For the text-containing cell, return its midpoint in [x, y] coordinate format. 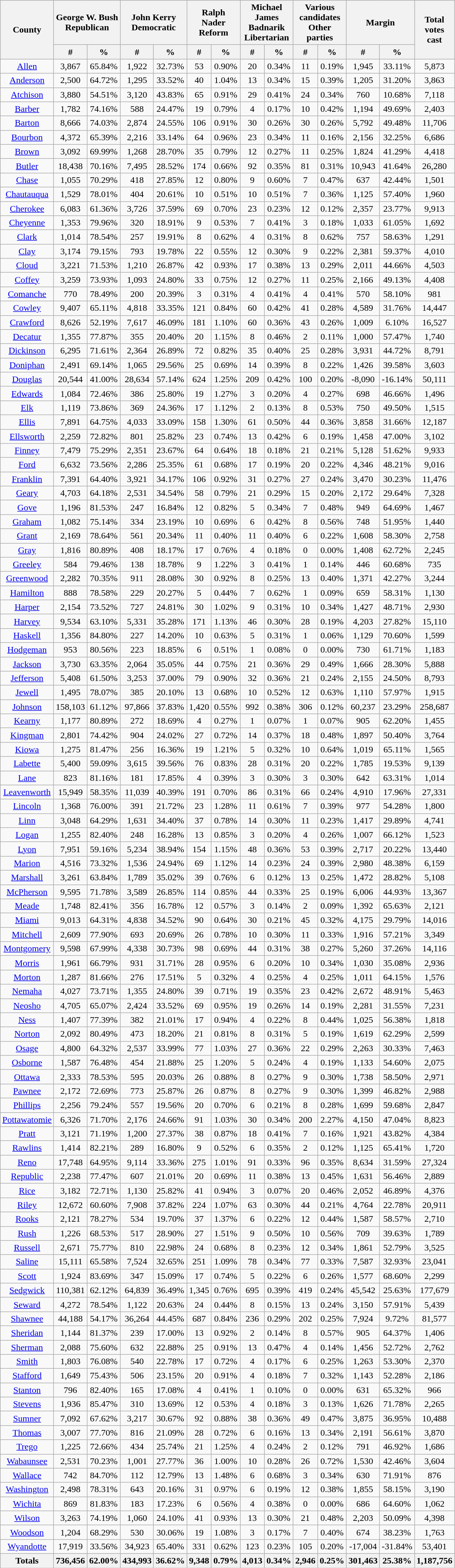
6,006 [363, 892]
17.00% [170, 1333]
13,440 [434, 849]
17.96% [397, 792]
3,726 [137, 208]
98 [199, 949]
9,595 [70, 892]
23.77% [397, 208]
43 [305, 322]
1,456 [363, 1347]
65.39% [104, 137]
1,255 [70, 835]
191 [199, 792]
1,119 [70, 408]
1,936 [70, 1404]
3,121 [70, 1134]
64.15% [397, 977]
45 [305, 920]
1,426 [363, 365]
36.62% [170, 1561]
17.08% [170, 1390]
Marshall [27, 877]
248 [137, 835]
1.04% [226, 80]
71.19% [104, 1134]
1.10% [226, 322]
750 [363, 408]
9,913 [434, 208]
84.80% [104, 635]
6.10% [397, 322]
78.64% [104, 536]
3,253 [137, 678]
42.46% [397, 1461]
42 [199, 266]
Pratt [27, 1134]
16.28% [170, 835]
Woodson [27, 1532]
1,205 [363, 80]
72 [199, 351]
29.79% [397, 920]
63.84% [104, 877]
41.64% [397, 166]
123 [252, 1546]
2,988 [434, 1091]
3,875 [363, 1418]
1,196 [70, 507]
801 [137, 436]
48.71% [397, 607]
7,924 [363, 1319]
247 [137, 507]
64.32% [104, 1048]
44,188 [70, 1319]
Totals [27, 1561]
1,060 [137, 1518]
33.99% [170, 1048]
742 [70, 1475]
4,838 [137, 920]
105 [305, 1546]
71.53% [104, 266]
45,542 [363, 1290]
5,888 [434, 664]
3,261 [70, 877]
Osborne [27, 1062]
3,102 [434, 436]
3,921 [137, 479]
5,463 [434, 991]
64.37% [397, 1333]
5,408 [70, 678]
72.71% [104, 1191]
71.91% [397, 1475]
1,210 [137, 266]
38.23% [397, 1532]
770 [70, 294]
404 [137, 194]
17,748 [70, 1162]
Doniphan [27, 365]
7,328 [434, 493]
Saline [27, 1262]
1,666 [363, 664]
37.59% [170, 208]
19.78% [170, 251]
78.49% [104, 294]
19.70% [170, 1219]
-31.84% [397, 1546]
1.02% [226, 607]
2,758 [434, 536]
28.82% [397, 877]
Wilson [27, 1518]
1.00% [226, 1461]
Butler [27, 166]
86 [252, 792]
5,331 [137, 621]
1,619 [363, 1034]
26.89% [170, 351]
7,479 [70, 451]
114 [199, 892]
County [27, 30]
454 [137, 1062]
2,166 [363, 280]
49 [305, 1418]
58.31% [397, 593]
29.89% [397, 820]
Geary [27, 493]
4,705 [70, 1006]
28.70% [170, 151]
31.76% [397, 308]
1,686 [434, 1447]
Shawnee [27, 1319]
1,921 [363, 1134]
8,823 [434, 1119]
Wabaunsee [27, 1461]
1,818 [434, 1020]
1,740 [434, 337]
1,011 [363, 977]
Graham [27, 522]
-16.14% [397, 379]
4,010 [434, 251]
8,793 [434, 678]
57.47% [397, 337]
34.17% [170, 479]
53,401 [434, 1546]
8,791 [434, 351]
20.03% [170, 1077]
47.04% [397, 1119]
50,111 [434, 379]
2,930 [434, 607]
12,672 [70, 1205]
73.93% [104, 280]
62.72% [397, 550]
58 [199, 493]
5,234 [137, 849]
50.40% [397, 735]
57.21% [397, 935]
686 [363, 1504]
62.00% [104, 1561]
44.66% [397, 266]
4,033 [137, 422]
27.85% [170, 180]
289 [137, 1148]
Seward [27, 1304]
1,001 [137, 1461]
46.92% [397, 1447]
757 [363, 237]
75.60% [104, 1347]
28.30% [397, 664]
60.60% [104, 1205]
61.05% [397, 223]
177,679 [434, 1290]
2,169 [70, 536]
77.47% [104, 1176]
41.00% [104, 379]
9,348 [199, 1561]
2,537 [137, 1048]
3,615 [137, 764]
18,438 [70, 166]
47.00% [397, 436]
40.39% [170, 792]
3,349 [434, 935]
14,016 [434, 920]
63 [252, 1205]
58.50% [397, 1077]
3,048 [70, 820]
1,093 [137, 280]
2,191 [363, 1433]
46.66% [397, 393]
49.50% [397, 408]
2,259 [70, 436]
310 [137, 1404]
158,103 [70, 707]
11,706 [434, 123]
Douglas [27, 379]
632 [137, 1347]
1,407 [70, 1020]
65.40% [170, 1546]
56.38% [397, 1020]
3,217 [137, 1418]
1,368 [70, 806]
202 [305, 1319]
Jefferson [27, 678]
Trego [27, 1447]
239 [137, 1333]
24.10% [170, 1518]
79.24% [104, 1105]
61.71% [397, 650]
52.28% [397, 1376]
54.28% [397, 806]
1.01% [226, 1162]
1,782 [70, 109]
1,291 [434, 237]
75.14% [104, 522]
2,088 [70, 1347]
20.10% [170, 693]
7,463 [434, 1048]
4,741 [434, 820]
Republic [27, 1176]
32.93% [397, 1262]
2,265 [434, 1404]
Chautauqua [27, 194]
14.20% [170, 635]
1,496 [434, 393]
1,458 [363, 436]
29.64% [397, 493]
56.61% [397, 1433]
1,268 [137, 151]
Lane [27, 778]
67.62% [104, 1418]
1,626 [363, 1404]
Kingman [27, 735]
6,686 [434, 137]
36 [199, 1461]
6,159 [434, 863]
236 [252, 1319]
30.06% [170, 1532]
588 [137, 109]
34.52% [170, 920]
23.29% [397, 707]
138 [137, 564]
43.82% [397, 1134]
19.91% [170, 237]
687 [199, 1319]
823 [70, 778]
30.33% [397, 1048]
4,272 [70, 1304]
773 [137, 1091]
17.51% [170, 977]
24.94% [170, 863]
15,110 [434, 621]
224 [199, 1205]
3,244 [434, 579]
53.30% [397, 1362]
4,703 [70, 493]
25.80% [170, 393]
63.35% [104, 664]
39.63% [397, 1233]
0.83% [226, 764]
1,816 [70, 550]
34.54% [170, 493]
100 [305, 379]
275 [199, 1162]
20.22% [397, 849]
355 [137, 337]
Miami [27, 920]
356 [137, 906]
Sedgwick [27, 1290]
584 [70, 564]
1,427 [363, 607]
Meade [27, 906]
37.82% [170, 1205]
0.96% [226, 137]
3,730 [70, 664]
1,406 [434, 1333]
57.40% [397, 194]
63.31% [397, 778]
64.69% [397, 507]
69.99% [104, 151]
74.16% [104, 109]
3,858 [363, 422]
1.07% [226, 1205]
11,476 [434, 479]
75.77% [104, 1248]
26.87% [170, 266]
30.73% [170, 949]
709 [363, 1233]
7,587 [363, 1262]
1,065 [137, 365]
78.53% [104, 1077]
1.48% [226, 1475]
3,150 [363, 1304]
2,971 [434, 1077]
8,666 [70, 123]
16.78% [170, 906]
1,225 [70, 1447]
81.37% [104, 1333]
2,286 [137, 465]
1,897 [363, 735]
981 [434, 294]
68.60% [397, 1276]
73.71% [104, 991]
65.41% [397, 1148]
347 [137, 1276]
64.18% [104, 493]
2,364 [137, 351]
1,501 [434, 180]
18.20% [170, 1034]
1,062 [434, 1504]
33.35% [170, 308]
Brown [27, 151]
7,231 [434, 1006]
Montgomery [27, 949]
58.30% [397, 536]
Thomas [27, 1433]
158 [199, 422]
Haskell [27, 635]
1,025 [363, 1020]
3,870 [434, 1433]
1,000 [363, 337]
Rice [27, 1191]
44.45% [170, 1319]
1,187,756 [434, 1561]
8,626 [70, 322]
81.16% [104, 778]
15.09% [170, 1276]
75.29% [104, 451]
1,122 [137, 1304]
9,933 [434, 451]
1.22% [226, 564]
3,880 [70, 95]
Edwards [27, 393]
37.26% [397, 949]
37.00% [170, 678]
42.44% [397, 180]
Jackson [27, 664]
1,720 [434, 1148]
1,263 [363, 1362]
59.09% [104, 764]
1,763 [434, 1532]
14,447 [434, 308]
27,324 [434, 1162]
70.60% [397, 635]
Rush [27, 1233]
21.09% [170, 1433]
96 [305, 1162]
2,075 [434, 1062]
79.96% [104, 223]
4,372 [70, 137]
64.31% [104, 920]
2,155 [363, 678]
97,866 [137, 707]
Harper [27, 607]
953 [70, 650]
27.82% [397, 621]
75.43% [104, 1376]
607 [137, 1176]
54.60% [397, 1062]
64,839 [137, 1290]
51.95% [397, 522]
3,190 [434, 1489]
Jewell [27, 693]
McPherson [27, 892]
17.85% [170, 778]
20.39% [170, 294]
4,346 [363, 465]
2,351 [137, 451]
20.27% [170, 593]
35.28% [170, 621]
8,634 [363, 1162]
27.77% [170, 1461]
76.48% [104, 1062]
3,263 [70, 1518]
642 [363, 778]
1,467 [434, 507]
1,009 [363, 322]
1,649 [70, 1376]
473 [137, 1034]
791 [363, 1447]
1,129 [363, 635]
9,013 [70, 920]
5,260 [363, 949]
2,672 [363, 991]
876 [434, 1475]
58.35% [104, 792]
Decatur [27, 337]
1,565 [434, 749]
85.47% [104, 1404]
72.66% [104, 1447]
30.67% [170, 1418]
Barber [27, 109]
64.72% [104, 80]
446 [363, 564]
534 [137, 1219]
4,418 [434, 151]
Rooks [27, 1219]
0.37% [279, 735]
48.38% [397, 863]
Gray [27, 550]
1,295 [137, 80]
630 [363, 1475]
2,245 [434, 550]
16.36% [170, 749]
4,384 [434, 1134]
Morton [27, 977]
73.56% [104, 465]
21.88% [170, 1062]
23,041 [434, 1262]
1,577 [363, 1276]
44.72% [397, 351]
84.70% [104, 1475]
Kiowa [27, 749]
21.72% [170, 806]
Smith [27, 1362]
2,762 [434, 1347]
2,403 [434, 109]
251 [199, 1262]
1.30% [226, 422]
257 [137, 237]
276 [137, 977]
71.70% [104, 1119]
Labette [27, 764]
1.09% [226, 1262]
51.62% [397, 451]
63.10% [104, 621]
81 [305, 166]
2,889 [434, 1176]
419 [305, 1290]
1,916 [363, 935]
Kearny [27, 721]
62.20% [397, 721]
80.56% [104, 650]
65.32% [397, 1390]
386 [137, 393]
1.13% [226, 621]
2,710 [434, 1219]
81.47% [104, 749]
931 [137, 963]
34.40% [170, 820]
1.20% [226, 1062]
Cherokee [27, 208]
418 [137, 180]
1,495 [70, 693]
Ellsworth [27, 436]
1,417 [363, 820]
76 [199, 764]
1,287 [70, 977]
3,764 [434, 735]
26.85% [170, 892]
977 [363, 806]
18.78% [170, 564]
9,598 [70, 949]
4,013 [252, 1561]
Ralph NaderReform [213, 22]
20.63% [170, 1304]
79 [199, 678]
306 [305, 707]
31.59% [397, 1162]
Hodgeman [27, 650]
Washington [27, 1489]
Grant [27, 536]
110,381 [70, 1290]
391 [137, 806]
1,576 [434, 977]
Riley [27, 1205]
48 [252, 849]
46.89% [397, 1191]
43.83% [170, 95]
2,011 [363, 266]
Anderson [27, 80]
24.66% [170, 1119]
79.15% [104, 251]
64.95% [104, 1162]
Ellis [27, 422]
1.08% [226, 1532]
49.48% [397, 123]
258,687 [434, 707]
Barton [27, 123]
24.50% [397, 678]
2,282 [70, 579]
25.38% [397, 1561]
12,187 [434, 422]
58.57% [397, 1219]
121 [199, 308]
35.02% [170, 877]
64.40% [104, 479]
Atchison [27, 95]
76.08% [104, 1362]
748 [363, 522]
2,381 [363, 251]
2,156 [363, 137]
154 [199, 849]
334 [137, 522]
2,052 [363, 1191]
517 [137, 1233]
6,326 [70, 1119]
3,221 [70, 266]
68.53% [104, 1233]
2,801 [70, 735]
1,055 [70, 180]
2,299 [434, 1276]
Norton [27, 1034]
7,524 [137, 1262]
28.90% [170, 1233]
20.69% [170, 935]
2,491 [70, 365]
3,603 [434, 365]
2,238 [70, 1176]
2,064 [137, 664]
3,174 [70, 251]
Margin [380, 22]
25.87% [170, 1091]
227 [137, 635]
2,263 [363, 1048]
36,264 [137, 1319]
1,019 [363, 749]
20.40% [170, 337]
171 [199, 621]
Mitchell [27, 935]
0.15% [279, 1304]
1,399 [363, 1091]
1,143 [363, 1376]
Stevens [27, 1404]
1,692 [434, 223]
79.46% [104, 564]
39.58% [397, 365]
1,345 [199, 1290]
33.09% [170, 422]
Wichita [27, 1504]
19.56% [170, 1105]
16.84% [170, 507]
2,216 [137, 137]
1,924 [70, 1276]
Finney [27, 451]
37.83% [170, 707]
1,472 [363, 877]
32 [252, 678]
Nemaha [27, 991]
36.95% [397, 1418]
793 [137, 251]
65 [199, 95]
1,785 [363, 764]
77.90% [104, 935]
1,353 [70, 223]
33.14% [170, 137]
Various candidatesOther parties [320, 22]
4,398 [434, 1518]
Chase [27, 180]
165 [137, 1390]
25.74% [170, 1447]
Cowley [27, 308]
1,523 [434, 835]
1,529 [70, 194]
66.79% [104, 963]
Michael James BadnarikLibertarian [267, 22]
1,960 [434, 194]
Hamilton [27, 593]
Stanton [27, 1390]
Sherman [27, 1347]
72.69% [104, 1091]
2,847 [434, 1105]
72.82% [104, 436]
17,919 [70, 1546]
59.68% [397, 1105]
Lincoln [27, 806]
1,392 [363, 906]
643 [137, 1489]
1,800 [434, 806]
52.19% [104, 322]
Harvey [27, 621]
78.58% [104, 593]
1,275 [70, 749]
33 [199, 280]
9,407 [70, 308]
64.29% [104, 820]
992 [252, 707]
4,175 [363, 920]
32.25% [397, 137]
223 [137, 650]
5,400 [70, 764]
Ottawa [27, 1077]
Clay [27, 251]
434 [137, 1447]
2,154 [70, 607]
1,803 [70, 1362]
65.84% [104, 66]
2,281 [363, 1006]
1,515 [434, 408]
73.32% [104, 863]
14,116 [434, 949]
40 [199, 80]
27,331 [434, 792]
1,408 [363, 550]
82.21% [104, 1148]
7,391 [70, 479]
13,367 [434, 892]
10,943 [363, 166]
20,544 [70, 379]
557 [137, 1105]
1,110 [363, 693]
3,525 [434, 1248]
595 [137, 1077]
1,699 [363, 1105]
Osage [27, 1048]
Rawlins [27, 1148]
Greeley [27, 564]
12.79% [170, 1475]
65.63% [397, 906]
540 [137, 1362]
62.12% [104, 1290]
Pottawatomie [27, 1119]
2,186 [434, 1376]
54.17% [104, 1319]
81,577 [434, 1319]
20.61% [170, 194]
36.49% [170, 1290]
9,114 [137, 1162]
1.37% [226, 1219]
78.27% [104, 1219]
Logan [27, 835]
25.63% [397, 1290]
2,874 [137, 123]
2,176 [137, 1119]
Phillips [27, 1105]
72.46% [104, 393]
7,617 [137, 322]
15,111 [70, 1262]
869 [70, 1504]
1.27% [226, 393]
George W. BushRepublican [87, 22]
382 [137, 1020]
2,498 [70, 1489]
29.56% [170, 365]
17.23% [170, 1504]
24.81% [170, 607]
1,748 [70, 906]
1,855 [363, 1489]
41.29% [397, 151]
7,891 [70, 422]
9.72% [397, 1319]
698 [363, 393]
81.53% [104, 507]
183 [137, 1504]
693 [137, 935]
2,203 [363, 1518]
385 [137, 693]
0.97% [226, 1489]
0.45% [332, 1176]
7,118 [434, 95]
1,133 [363, 1062]
24.55% [170, 123]
1,414 [70, 1148]
48.91% [397, 991]
18.17% [170, 550]
Total votes cast [434, 30]
46 [252, 621]
1,608 [363, 536]
2,256 [70, 1105]
4,589 [363, 308]
Ness [27, 1020]
Reno [27, 1162]
888 [70, 593]
19.53% [397, 764]
49.69% [397, 109]
4,338 [137, 949]
57.91% [397, 1304]
735 [434, 564]
949 [363, 507]
57.97% [397, 693]
24.36% [170, 408]
1,915 [434, 693]
Gove [27, 507]
15,949 [70, 792]
78.07% [104, 693]
3,092 [70, 151]
Comanche [27, 294]
7,092 [70, 1418]
1,007 [363, 835]
74.19% [104, 1518]
Ford [27, 465]
4,910 [363, 792]
5,128 [363, 451]
760 [363, 95]
35.05% [170, 664]
7,495 [137, 166]
6,295 [70, 351]
49.13% [397, 280]
Dickinson [27, 351]
659 [363, 593]
3,259 [70, 280]
1,082 [70, 522]
0.66% [226, 166]
Leavenworth [27, 792]
Morris [27, 963]
320 [137, 223]
64.75% [104, 422]
1,194 [363, 109]
Pawnee [27, 1091]
3,867 [70, 66]
0.10% [279, 1390]
10.68% [397, 95]
13.69% [170, 1404]
727 [137, 607]
301,463 [363, 1561]
4,408 [434, 280]
Stafford [27, 1376]
65.58% [104, 1262]
966 [434, 1390]
28,634 [137, 379]
68.29% [104, 1532]
John KerryDemocratic [154, 22]
1,200 [137, 1134]
6,083 [70, 208]
736,456 [70, 1561]
3,863 [434, 80]
67.99% [104, 949]
2,609 [70, 935]
2,092 [70, 1034]
112 [137, 1475]
272 [137, 721]
561 [137, 536]
27.37% [170, 1134]
209 [252, 379]
70.23% [104, 1461]
Lyon [27, 849]
25.35% [170, 465]
30.23% [397, 479]
3,604 [434, 1461]
1,204 [70, 1532]
Clark [27, 237]
18.69% [170, 721]
65.07% [104, 1006]
1,177 [70, 721]
59.16% [104, 849]
4,800 [70, 1048]
530 [137, 1532]
1,455 [434, 721]
9,139 [434, 764]
9,534 [70, 621]
80.49% [104, 1034]
62.29% [397, 1034]
61.12% [104, 707]
4,503 [434, 266]
42.27% [397, 579]
23.67% [170, 451]
20,911 [434, 1205]
810 [137, 1248]
28.08% [170, 579]
44.93% [397, 892]
64.60% [397, 1504]
32.73% [170, 66]
1.28% [226, 806]
1,961 [70, 963]
2,357 [363, 208]
5,439 [434, 1304]
5,873 [434, 66]
2,424 [137, 1006]
9,016 [434, 465]
77.39% [104, 1020]
Crawford [27, 322]
624 [199, 379]
22.98% [170, 1248]
229 [137, 593]
-17,004 [363, 1546]
Scott [27, 1276]
58.63% [397, 237]
6,632 [70, 465]
70.35% [104, 579]
174 [199, 166]
3,182 [70, 1191]
11,039 [137, 792]
2,671 [70, 1248]
58.15% [397, 1489]
16.80% [170, 1148]
0.61% [279, 806]
60,237 [363, 707]
78 [252, 1262]
0.71% [226, 991]
1,536 [137, 863]
0.08% [279, 650]
34,923 [137, 1546]
66 [305, 792]
631 [363, 1390]
31.55% [397, 1006]
1,084 [70, 393]
1,440 [434, 522]
-8,090 [363, 379]
1,226 [70, 1233]
4,150 [363, 1119]
3,931 [363, 351]
331 [199, 1546]
78.01% [104, 194]
5,108 [434, 877]
3,007 [70, 1433]
Elk [27, 408]
1,183 [434, 650]
816 [137, 1433]
408 [137, 550]
74.03% [104, 123]
1,599 [434, 635]
33.11% [397, 66]
2,599 [434, 1034]
2,500 [70, 80]
1.21% [226, 749]
28.52% [170, 166]
Allen [27, 66]
31.20% [397, 80]
48.21% [397, 465]
69.14% [104, 365]
24.02% [170, 735]
3,120 [137, 95]
31.66% [397, 422]
1,824 [363, 151]
2,946 [305, 1561]
3,470 [363, 479]
83.69% [104, 1276]
4,818 [137, 308]
50.09% [397, 1518]
Cloud [27, 266]
911 [137, 579]
7,951 [70, 849]
796 [70, 1390]
5,792 [363, 123]
0.80% [226, 180]
73.86% [104, 408]
52.79% [397, 1248]
434,993 [137, 1561]
73.52% [104, 607]
1,922 [137, 66]
637 [363, 180]
2,717 [363, 849]
1,144 [70, 1333]
1,738 [363, 1077]
18.85% [170, 650]
570 [363, 294]
74.42% [104, 735]
77.87% [104, 337]
4,203 [363, 621]
4,376 [434, 1191]
1,030 [363, 963]
506 [137, 1376]
Neosho [27, 1006]
Sheridan [27, 1333]
1,356 [70, 635]
66.12% [397, 835]
70.29% [104, 180]
0.81% [226, 1034]
Coffey [27, 280]
38.94% [170, 849]
71.61% [104, 351]
46.82% [397, 1091]
10,488 [434, 1418]
33.36% [170, 1162]
16,527 [434, 322]
1,420 [199, 707]
39.56% [170, 764]
0.49% [332, 664]
Bourbon [27, 137]
730 [363, 650]
23.15% [170, 1376]
Wyandotte [27, 1546]
78.31% [104, 1489]
57.14% [170, 379]
0.11% [332, 337]
23.19% [170, 522]
4,516 [70, 863]
7,908 [137, 1205]
31.71% [170, 963]
76.00% [104, 806]
Marion [27, 863]
24.47% [170, 109]
2,333 [70, 1077]
26,280 [434, 166]
54.51% [104, 95]
2,936 [434, 963]
695 [252, 1290]
0.06% [332, 635]
3,589 [137, 892]
61.36% [104, 208]
1,371 [363, 579]
2.27% [332, 1119]
81.66% [104, 977]
1,033 [363, 223]
Linn [27, 820]
58.10% [397, 294]
56.46% [397, 1176]
70.16% [104, 166]
46.09% [170, 322]
20.16% [170, 1489]
1,945 [363, 66]
60.68% [397, 564]
32.65% [170, 1262]
61.50% [104, 678]
Franklin [27, 479]
369 [137, 408]
20.34% [170, 536]
0.60% [279, 180]
52.72% [397, 1347]
2,980 [363, 863]
674 [363, 1532]
4,764 [363, 1205]
33.56% [104, 1546]
35.08% [397, 963]
1,861 [363, 1248]
1,530 [363, 1461]
Cheyenne [27, 223]
90 [199, 920]
Russell [27, 1248]
2,370 [434, 1362]
Greenwood [27, 579]
904 [137, 735]
Wallace [27, 1475]
256 [137, 749]
Johnson [27, 707]
82.41% [104, 906]
1.51% [226, 1233]
22.88% [170, 1347]
59.37% [397, 251]
4,027 [70, 991]
81.83% [104, 1504]
18.91% [170, 223]
Sumner [27, 1418]
77.70% [104, 1433]
